Identify which cell holds the provided text, then report its [X, Y] central coordinate. 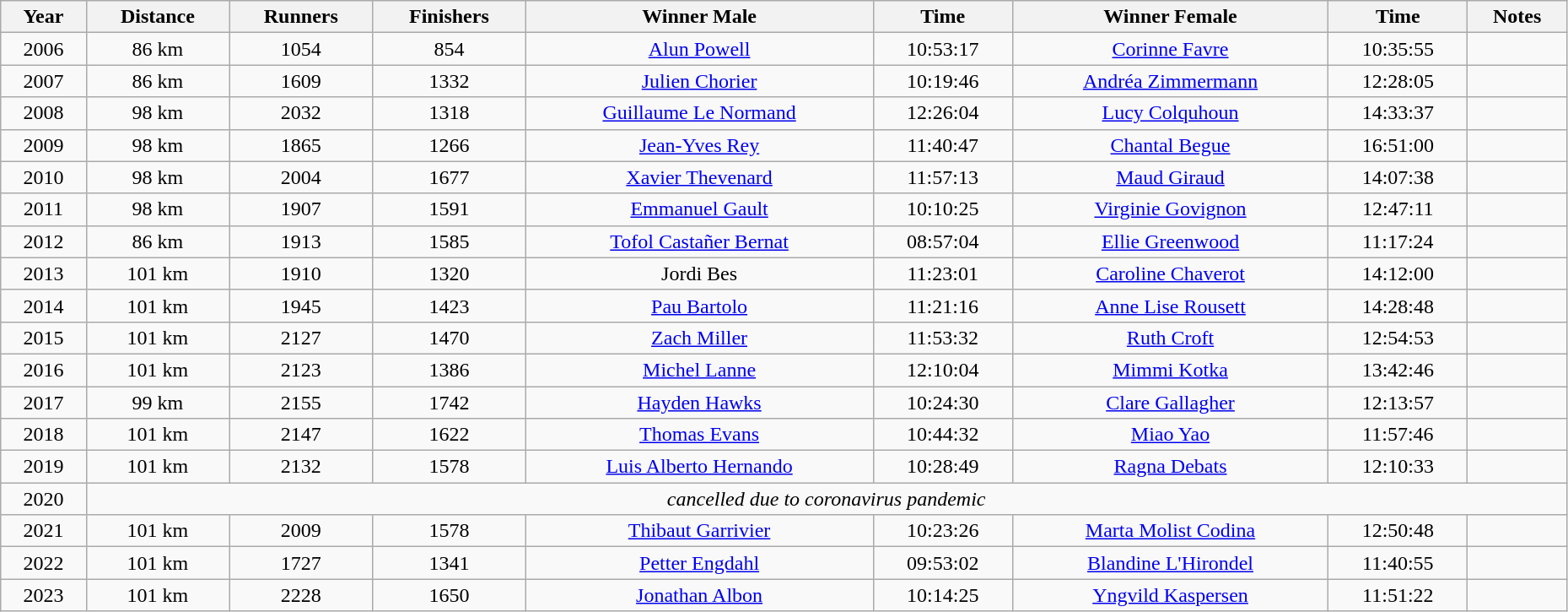
Xavier Thevenard [699, 177]
Anne Lise Rousett [1170, 306]
Hayden Hawks [699, 403]
11:57:13 [943, 177]
1865 [301, 145]
2228 [301, 595]
Jordi Bes [699, 274]
Tofol Castañer Bernat [699, 241]
2017 [44, 403]
12:54:53 [1398, 338]
2011 [44, 209]
2006 [44, 49]
Pau Bartolo [699, 306]
10:35:55 [1398, 49]
12:26:04 [943, 113]
2008 [44, 113]
Winner Female [1170, 17]
854 [449, 49]
12:10:04 [943, 370]
2014 [44, 306]
Emmanuel Gault [699, 209]
Ruth Croft [1170, 338]
Lucy Colquhoun [1170, 113]
cancelled due to coronavirus pandemic [827, 499]
11:40:55 [1398, 563]
1318 [449, 113]
Caroline Chaverot [1170, 274]
11:57:46 [1398, 435]
2013 [44, 274]
Winner Male [699, 17]
13:42:46 [1398, 370]
1585 [449, 241]
2147 [301, 435]
Blandine L'Hirondel [1170, 563]
Finishers [449, 17]
10:44:32 [943, 435]
10:10:25 [943, 209]
1910 [301, 274]
Luis Alberto Hernando [699, 467]
Year [44, 17]
2021 [44, 531]
Virginie Govignon [1170, 209]
Thibaut Garrivier [699, 531]
1622 [449, 435]
2032 [301, 113]
Guillaume Le Normand [699, 113]
Maud Giraud [1170, 177]
14:28:48 [1398, 306]
2010 [44, 177]
1609 [301, 81]
10:14:25 [943, 595]
1386 [449, 370]
10:24:30 [943, 403]
12:28:05 [1398, 81]
99 km [158, 403]
11:23:01 [943, 274]
2015 [44, 338]
09:53:02 [943, 563]
2018 [44, 435]
1913 [301, 241]
1266 [449, 145]
2132 [301, 467]
14:12:00 [1398, 274]
1650 [449, 595]
1907 [301, 209]
Runners [301, 17]
Yngvild Kaspersen [1170, 595]
2123 [301, 370]
Alun Powell [699, 49]
Petter Engdahl [699, 563]
Mimmi Kotka [1170, 370]
2016 [44, 370]
08:57:04 [943, 241]
1332 [449, 81]
2023 [44, 595]
10:19:46 [943, 81]
1727 [301, 563]
1320 [449, 274]
10:28:49 [943, 467]
2020 [44, 499]
1677 [449, 177]
Chantal Begue [1170, 145]
10:23:26 [943, 531]
2004 [301, 177]
2007 [44, 81]
1423 [449, 306]
12:10:33 [1398, 467]
11:53:32 [943, 338]
11:51:22 [1398, 595]
11:21:16 [943, 306]
2019 [44, 467]
2127 [301, 338]
11:40:47 [943, 145]
Michel Lanne [699, 370]
Marta Molist Codina [1170, 531]
Jean-Yves Rey [699, 145]
2012 [44, 241]
Ellie Greenwood [1170, 241]
14:33:37 [1398, 113]
10:53:17 [943, 49]
Distance [158, 17]
12:50:48 [1398, 531]
12:13:57 [1398, 403]
14:07:38 [1398, 177]
2022 [44, 563]
Corinne Favre [1170, 49]
1470 [449, 338]
Zach Miller [699, 338]
11:17:24 [1398, 241]
1054 [301, 49]
2155 [301, 403]
Clare Gallagher [1170, 403]
12:47:11 [1398, 209]
Miao Yao [1170, 435]
Thomas Evans [699, 435]
Jonathan Albon [699, 595]
Notes [1517, 17]
1945 [301, 306]
16:51:00 [1398, 145]
Ragna Debats [1170, 467]
1341 [449, 563]
1591 [449, 209]
Andréa Zimmermann [1170, 81]
1742 [449, 403]
Julien Chorier [699, 81]
